From the cell containing the given text, extract its center point as (x, y) coordinate. 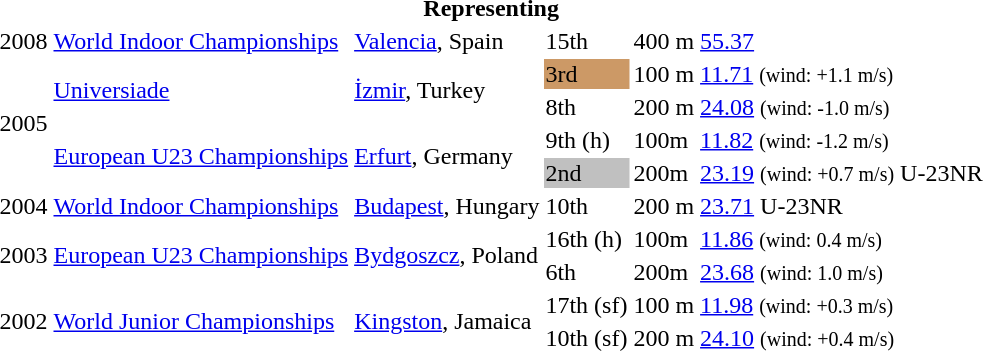
2nd (586, 173)
Budapest, Hungary (447, 206)
9th (h) (586, 140)
15th (586, 41)
17th (sf) (586, 305)
6th (586, 272)
İzmir, Turkey (447, 90)
10th (586, 206)
Bydgoszcz, Poland (447, 256)
16th (h) (586, 239)
8th (586, 107)
Universiade (201, 90)
Erfurt, Germany (447, 156)
400 m (664, 41)
Valencia, Spain (447, 41)
3rd (586, 74)
